Detect which cell encompasses the target text, then output its (x, y) center coordinate. 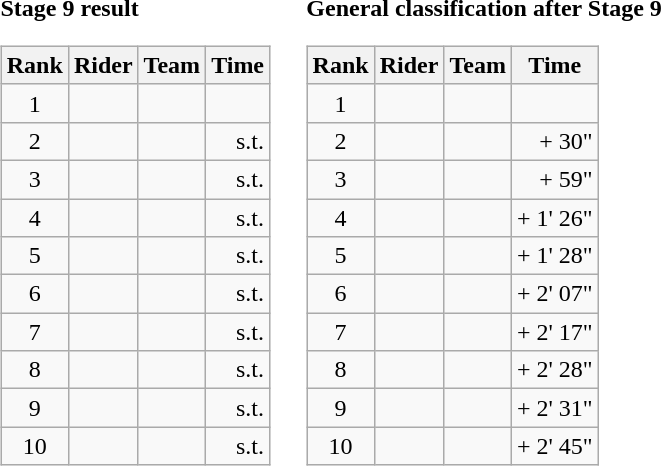
+ 1' 26" (554, 217)
+ 2' 28" (554, 370)
+ 1' 28" (554, 256)
+ 59" (554, 179)
+ 30" (554, 141)
+ 2' 31" (554, 408)
+ 2' 07" (554, 294)
+ 2' 17" (554, 332)
+ 2' 45" (554, 446)
